Find where the given text appears and provide that cell's center as (x, y) coordinate. 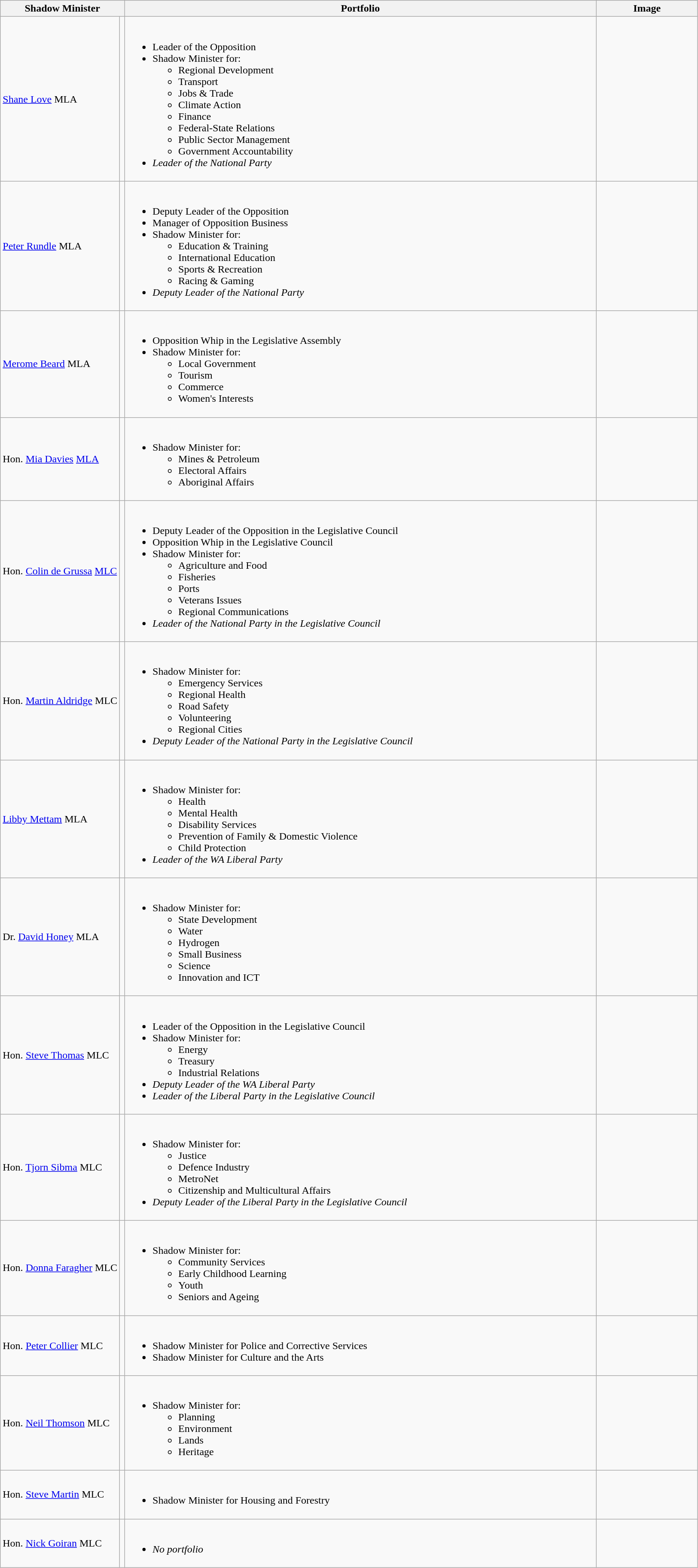
Peter Rundle MLA (60, 246)
Opposition Whip in the Legislative AssemblyShadow Minister for:Local GovernmentTourismCommerceWomen's Interests (361, 364)
Hon. Martin Aldridge MLC (60, 701)
Shadow Minister for:Mines & PetroleumElectoral AffairsAboriginal Affairs (361, 459)
Shadow Minister for:Community ServicesEarly Childhood LearningYouthSeniors and Ageing (361, 1268)
Shadow Minister (63, 9)
Hon. Steve Martin MLC (60, 1495)
Shadow Minister for:JusticeDefence IndustryMetroNetCitizenship and Multicultural AffairsDeputy Leader of the Liberal Party in the Legislative Council (361, 1167)
Hon. Mia Davies MLA (60, 459)
Libby Mettam MLA (60, 819)
Shadow Minister for:HealthMental HealthDisability ServicesPrevention of Family & Domestic ViolenceChild ProtectionLeader of the WA Liberal Party (361, 819)
Hon. Tjorn Sibma MLC (60, 1167)
Shadow Minister for Housing and Forestry (361, 1495)
Shane Love MLA (60, 99)
Image (647, 9)
Hon. Steve Thomas MLC (60, 1055)
Hon. Nick Goiran MLC (60, 1544)
Hon. Neil Thomson MLC (60, 1423)
Merome Beard MLA (60, 364)
Shadow Minister for:PlanningEnvironmentLandsHeritage (361, 1423)
Hon. Peter Collier MLC (60, 1345)
No portfolio (361, 1544)
Shadow Minister for:State DevelopmentWaterHydrogenSmall BusinessScienceInnovation and ICT (361, 937)
Portfolio (361, 9)
Dr. David Honey MLA (60, 937)
Hon. Donna Faragher MLC (60, 1268)
Hon. Colin de Grussa MLC (60, 571)
Shadow Minister for Police and Corrective ServicesShadow Minister for Culture and the Arts (361, 1345)
